From the cell containing the given text, extract its center point as (x, y) coordinate. 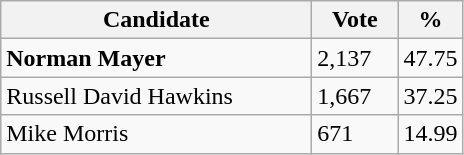
Candidate (156, 20)
14.99 (430, 134)
1,667 (355, 96)
37.25 (430, 96)
% (430, 20)
Mike Morris (156, 134)
2,137 (355, 58)
47.75 (430, 58)
Vote (355, 20)
671 (355, 134)
Norman Mayer (156, 58)
Russell David Hawkins (156, 96)
